Extract the [x, y] coordinate from the center of the cell holding the provided text.  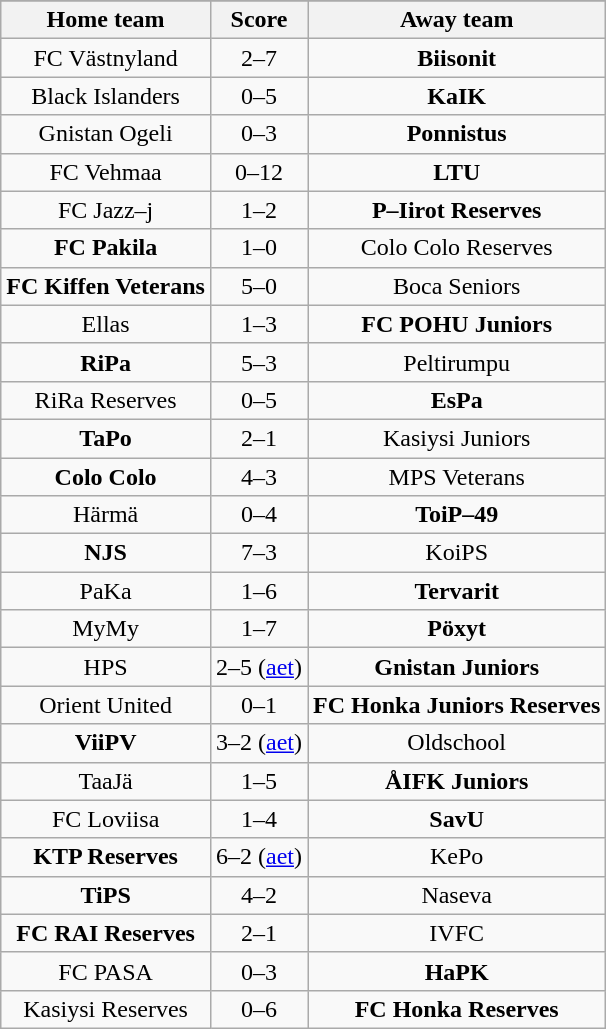
EsPa [457, 400]
FC PASA [106, 971]
Biisonit [457, 58]
KaIK [457, 96]
IVFC [457, 933]
ToiP–49 [457, 515]
1–6 [258, 591]
Gnistan Juniors [457, 667]
FC Vehmaa [106, 172]
TaPo [106, 438]
1–0 [258, 248]
5–0 [258, 286]
1–7 [258, 629]
1–3 [258, 324]
LTU [457, 172]
FC Västnyland [106, 58]
Away team [457, 20]
1–2 [258, 210]
0–6 [258, 1009]
Ellas [106, 324]
4–2 [258, 895]
Härmä [106, 515]
1–4 [258, 819]
FC Honka Juniors Reserves [457, 705]
HPS [106, 667]
0–1 [258, 705]
ViiPV [106, 743]
RiPa [106, 362]
FC POHU Juniors [457, 324]
7–3 [258, 553]
2–7 [258, 58]
Boca Seniors [457, 286]
Oldschool [457, 743]
6–2 (aet) [258, 857]
FC Kiffen Veterans [106, 286]
FC Pakila [106, 248]
FC Loviisa [106, 819]
SavU [457, 819]
Gnistan Ogeli [106, 134]
ÅIFK Juniors [457, 781]
Colo Colo [106, 477]
0–4 [258, 515]
Colo Colo Reserves [457, 248]
Pöxyt [457, 629]
TaaJä [106, 781]
Score [258, 20]
Ponnistus [457, 134]
2–5 (aet) [258, 667]
P–Iirot Reserves [457, 210]
3–2 (aet) [258, 743]
HaPK [457, 971]
KTP Reserves [106, 857]
Orient United [106, 705]
FC Jazz–j [106, 210]
1–5 [258, 781]
TiPS [106, 895]
4–3 [258, 477]
Naseva [457, 895]
Black Islanders [106, 96]
KePo [457, 857]
Kasiysi Reserves [106, 1009]
MyMy [106, 629]
Kasiysi Juniors [457, 438]
RiRa Reserves [106, 400]
5–3 [258, 362]
MPS Veterans [457, 477]
FC RAI Reserves [106, 933]
NJS [106, 553]
Home team [106, 20]
Peltirumpu [457, 362]
Tervarit [457, 591]
PaKa [106, 591]
FC Honka Reserves [457, 1009]
0–12 [258, 172]
KoiPS [457, 553]
